Return the (X, Y) coordinate for the center point of the cell that contains the specified text.  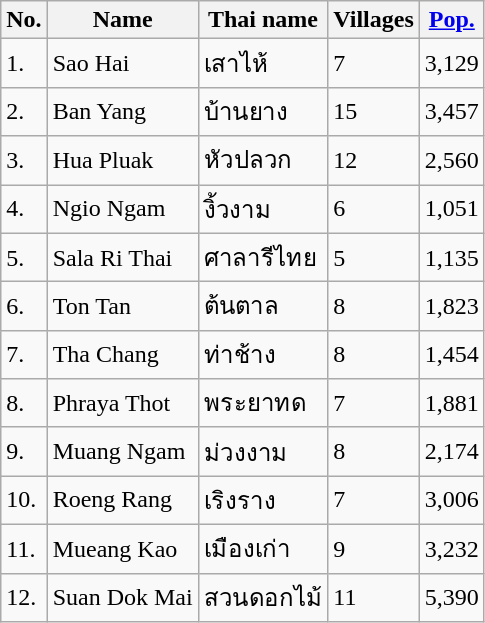
Sala Ri Thai (122, 258)
Muang Ngam (122, 452)
1,454 (452, 354)
5 (374, 258)
พระยาทด (263, 404)
Sao Hai (122, 64)
Ngio Ngam (122, 208)
3,129 (452, 64)
4. (24, 208)
Pop. (452, 20)
เริงราง (263, 500)
Ton Tan (122, 306)
เมืองเก่า (263, 548)
9. (24, 452)
5. (24, 258)
1,051 (452, 208)
Hua Pluak (122, 160)
1. (24, 64)
Thai name (263, 20)
1,823 (452, 306)
6. (24, 306)
Mueang Kao (122, 548)
2. (24, 112)
1,135 (452, 258)
3,006 (452, 500)
9 (374, 548)
เสาไห้ (263, 64)
3,232 (452, 548)
12. (24, 598)
บ้านยาง (263, 112)
Tha Chang (122, 354)
หัวปลวก (263, 160)
Roeng Rang (122, 500)
1,881 (452, 404)
งิ้วงาม (263, 208)
ท่าช้าง (263, 354)
2,174 (452, 452)
Phraya Thot (122, 404)
8. (24, 404)
Ban Yang (122, 112)
6 (374, 208)
15 (374, 112)
5,390 (452, 598)
12 (374, 160)
3,457 (452, 112)
สวนดอกไม้ (263, 598)
2,560 (452, 160)
No. (24, 20)
Villages (374, 20)
ศาลารีไทย (263, 258)
11. (24, 548)
Suan Dok Mai (122, 598)
11 (374, 598)
10. (24, 500)
3. (24, 160)
7. (24, 354)
ม่วงงาม (263, 452)
ต้นตาล (263, 306)
Name (122, 20)
